Capture the cell that displays the provided text and extract its [X, Y] central coordinate. 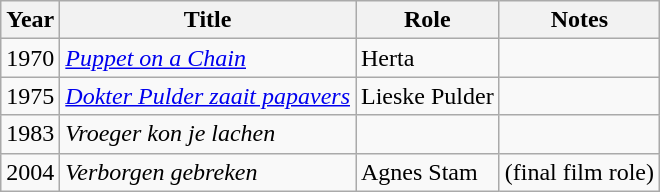
Year [30, 20]
Title [208, 20]
1975 [30, 96]
Notes [579, 20]
Verborgen gebreken [208, 172]
1983 [30, 134]
Role [428, 20]
(final film role) [579, 172]
Vroeger kon je lachen [208, 134]
Dokter Pulder zaait papavers [208, 96]
Agnes Stam [428, 172]
1970 [30, 58]
Herta [428, 58]
Lieske Pulder [428, 96]
Puppet on a Chain [208, 58]
2004 [30, 172]
